Detect which cell encompasses the target text, then output its [x, y] center coordinate. 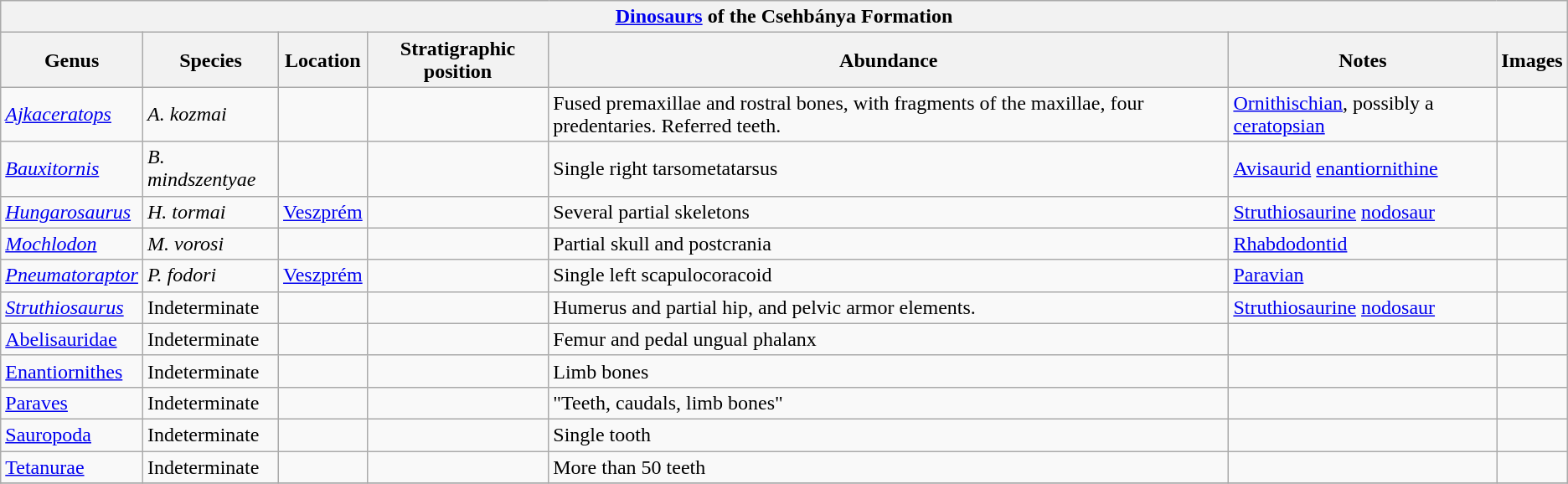
Avisaurid enantiornithine [1363, 169]
Struthiosaurus [72, 307]
Rhabdodontid [1363, 244]
Ornithischian, possibly a ceratopsian [1363, 114]
Paravian [1363, 275]
Single right tarsometatarsus [889, 169]
Several partial skeletons [889, 212]
Fused premaxillae and rostral bones, with fragments of the maxillae, four predentaries. Referred teeth. [889, 114]
Tetanurae [72, 466]
Location [323, 60]
More than 50 teeth [889, 466]
Mochlodon [72, 244]
"Teeth, caudals, limb bones" [889, 403]
Species [210, 60]
Abundance [889, 60]
Femur and pedal ungual phalanx [889, 339]
A. kozmai [210, 114]
H. tormai [210, 212]
Genus [72, 60]
Sauropoda [72, 435]
Hungarosaurus [72, 212]
Stratigraphic position [457, 60]
Partial skull and postcrania [889, 244]
Images [1532, 60]
Paraves [72, 403]
Ajkaceratops [72, 114]
P. fodori [210, 275]
M. vorosi [210, 244]
Dinosaurs of the Csehbánya Formation [784, 17]
Limb bones [889, 371]
Pneumatoraptor [72, 275]
Abelisauridae [72, 339]
Single left scapulocoracoid [889, 275]
Bauxitornis [72, 169]
Humerus and partial hip, and pelvic armor elements. [889, 307]
Single tooth [889, 435]
Notes [1363, 60]
B. mindszentyae [210, 169]
Enantiornithes [72, 371]
